Pinpoint the cell where the given text exists, returning its (X, Y) midpoint coordinate. 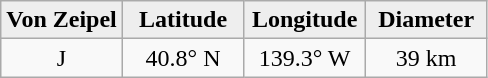
J (62, 58)
Latitude (183, 20)
139.3° W (305, 58)
40.8° N (183, 58)
39 km (426, 58)
Longitude (305, 20)
Diameter (426, 20)
Von Zeipel (62, 20)
